Capture the cell that displays the provided text and extract its [x, y] central coordinate. 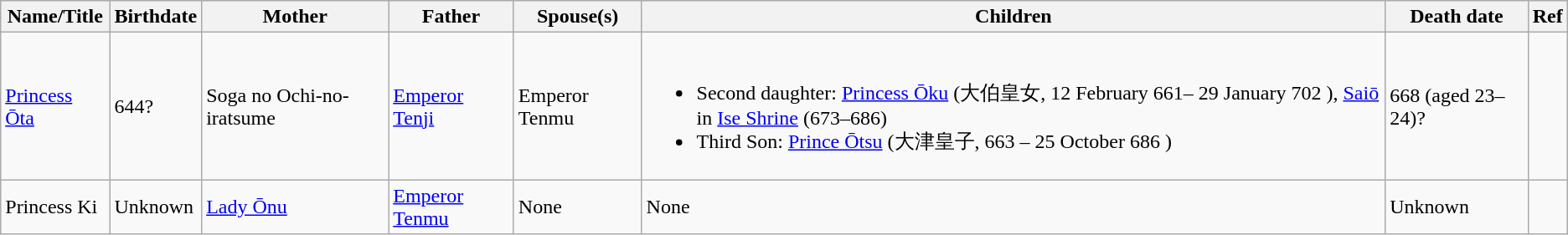
Death date [1457, 17]
Emperor Tenji [451, 106]
Princess Ki [55, 207]
Princess Ōta [55, 106]
Children [1014, 17]
Father [451, 17]
Ref [1548, 17]
644? [156, 106]
Birthdate [156, 17]
Mother [295, 17]
Name/Title [55, 17]
668 (aged 23–24)? [1457, 106]
Spouse(s) [578, 17]
Lady Ōnu [295, 207]
Soga no Ochi-no-iratsume [295, 106]
